Return the (x, y) coordinate for the center point of the cell that contains the specified text.  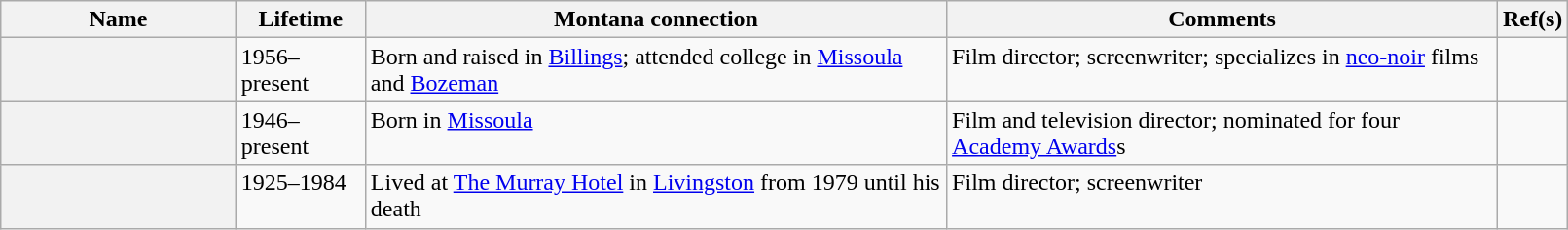
Film director; screenwriter; specializes in neo-noir films (1222, 70)
Born in Missoula (656, 133)
Lived at The Murray Hotel in Livingston from 1979 until his death (656, 197)
Born and raised in Billings; attended college in Missoula and Bozeman (656, 70)
Montana connection (656, 19)
Comments (1222, 19)
Ref(s) (1532, 19)
Name (119, 19)
1956–present (300, 70)
1925–1984 (300, 197)
Lifetime (300, 19)
Film and television director; nominated for four Academy Awardss (1222, 133)
Film director; screenwriter (1222, 197)
1946–present (300, 133)
